Extract the (X, Y) coordinate from the center of the cell holding the provided text.  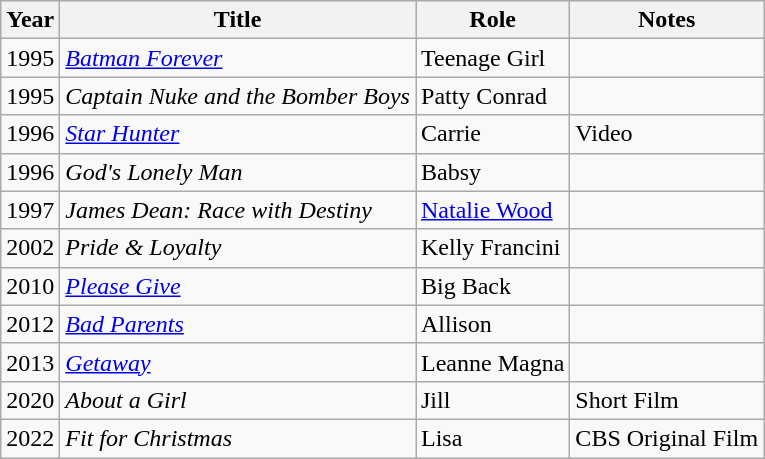
Lisa (493, 438)
About a Girl (238, 400)
Big Back (493, 286)
1997 (30, 210)
Video (667, 134)
God's Lonely Man (238, 172)
Short Film (667, 400)
Captain Nuke and the Bomber Boys (238, 96)
Patty Conrad (493, 96)
Pride & Loyalty (238, 248)
Bad Parents (238, 324)
Kelly Francini (493, 248)
CBS Original Film (667, 438)
James Dean: Race with Destiny (238, 210)
2022 (30, 438)
Fit for Christmas (238, 438)
Notes (667, 20)
2012 (30, 324)
Carrie (493, 134)
Natalie Wood (493, 210)
Batman Forever (238, 58)
Title (238, 20)
Babsy (493, 172)
2020 (30, 400)
Leanne Magna (493, 362)
Getaway (238, 362)
Role (493, 20)
2010 (30, 286)
Allison (493, 324)
2002 (30, 248)
Year (30, 20)
2013 (30, 362)
Teenage Girl (493, 58)
Star Hunter (238, 134)
Jill (493, 400)
Please Give (238, 286)
